Locate the cell with the specified text and output its (x, y) center coordinate. 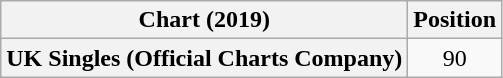
90 (455, 58)
Chart (2019) (204, 20)
Position (455, 20)
UK Singles (Official Charts Company) (204, 58)
